For the text-containing cell, return its midpoint in [x, y] coordinate format. 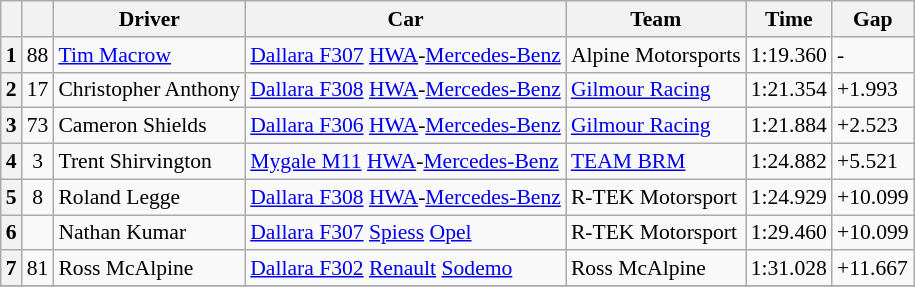
Trent Shirvington [149, 162]
Dallara F306 HWA-Mercedes-Benz [406, 126]
+1.993 [873, 90]
Nathan Kumar [149, 233]
TEAM BRM [656, 162]
Driver [149, 19]
81 [38, 269]
Dallara F302 Renault Sodemo [406, 269]
1:21.354 [789, 90]
Roland Legge [149, 197]
73 [38, 126]
2 [12, 90]
+2.523 [873, 126]
+5.521 [873, 162]
1:19.360 [789, 55]
Cameron Shields [149, 126]
Tim Macrow [149, 55]
6 [12, 233]
Time [789, 19]
17 [38, 90]
88 [38, 55]
4 [12, 162]
Mygale M11 HWA-Mercedes-Benz [406, 162]
+11.667 [873, 269]
8 [38, 197]
Gap [873, 19]
Car [406, 19]
5 [12, 197]
- [873, 55]
1:24.929 [789, 197]
1:29.460 [789, 233]
Christopher Anthony [149, 90]
7 [12, 269]
Alpine Motorsports [656, 55]
1:31.028 [789, 269]
Dallara F307 Spiess Opel [406, 233]
1 [12, 55]
1:21.884 [789, 126]
1:24.882 [789, 162]
Dallara F307 HWA-Mercedes-Benz [406, 55]
Team [656, 19]
